Return the [x, y] coordinate for the center point of the cell that contains the specified text.  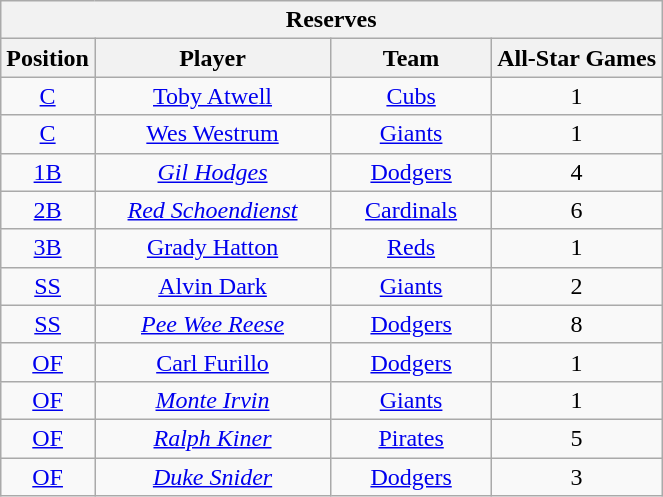
Cardinals [412, 210]
Duke Snider [212, 477]
Pirates [412, 438]
Position [48, 58]
Monte Irvin [212, 400]
6 [577, 210]
Ralph Kiner [212, 438]
Red Schoendienst [212, 210]
Carl Furillo [212, 362]
2B [48, 210]
3B [48, 248]
Alvin Dark [212, 286]
Pee Wee Reese [212, 324]
Gil Hodges [212, 172]
Reds [412, 248]
Wes Westrum [212, 134]
3 [577, 477]
4 [577, 172]
Reserves [332, 20]
Team [412, 58]
8 [577, 324]
Player [212, 58]
5 [577, 438]
All-Star Games [577, 58]
Cubs [412, 96]
Grady Hatton [212, 248]
2 [577, 286]
Toby Atwell [212, 96]
1B [48, 172]
